Return the (x, y) coordinate for the center point of the cell that contains the specified text.  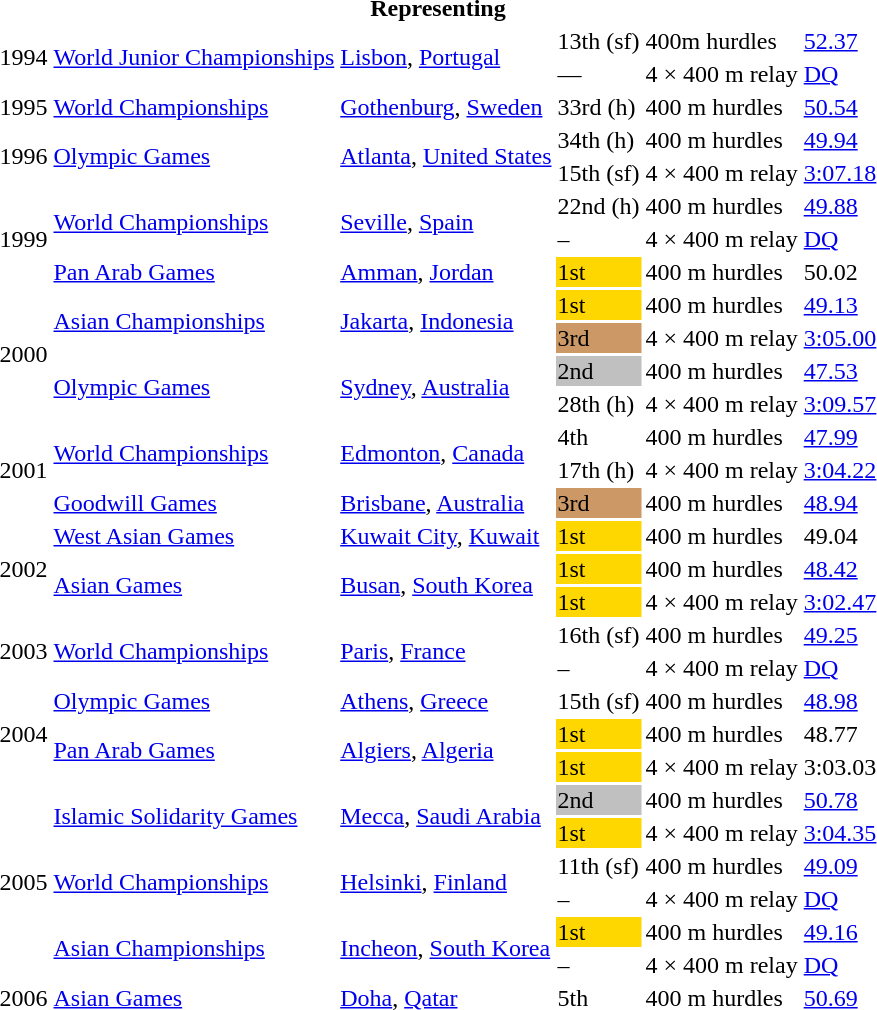
Sydney, Australia (446, 388)
Islamic Solidarity Games (194, 816)
Athens, Greece (446, 701)
Seville, Spain (446, 222)
Lisbon, Portugal (446, 58)
33rd (h) (598, 107)
22nd (h) (598, 206)
Busan, South Korea (446, 586)
4th (598, 437)
— (598, 74)
34th (h) (598, 140)
Edmonton, Canada (446, 454)
Amman, Jordan (446, 272)
Atlanta, United States (446, 156)
17th (h) (598, 470)
Asian Games (194, 586)
World Junior Championships (194, 58)
Gothenburg, Sweden (446, 107)
28th (h) (598, 404)
Jakarta, Indonesia (446, 322)
West Asian Games (194, 536)
400m hurdles (722, 41)
11th (sf) (598, 866)
Mecca, Saudi Arabia (446, 816)
Algiers, Algeria (446, 750)
13th (sf) (598, 41)
Paris, France (446, 652)
Goodwill Games (194, 503)
Kuwait City, Kuwait (446, 536)
Helsinki, Finland (446, 882)
16th (sf) (598, 635)
Incheon, South Korea (446, 948)
Brisbane, Australia (446, 503)
